Identify which cell holds the provided text, then report its [X, Y] central coordinate. 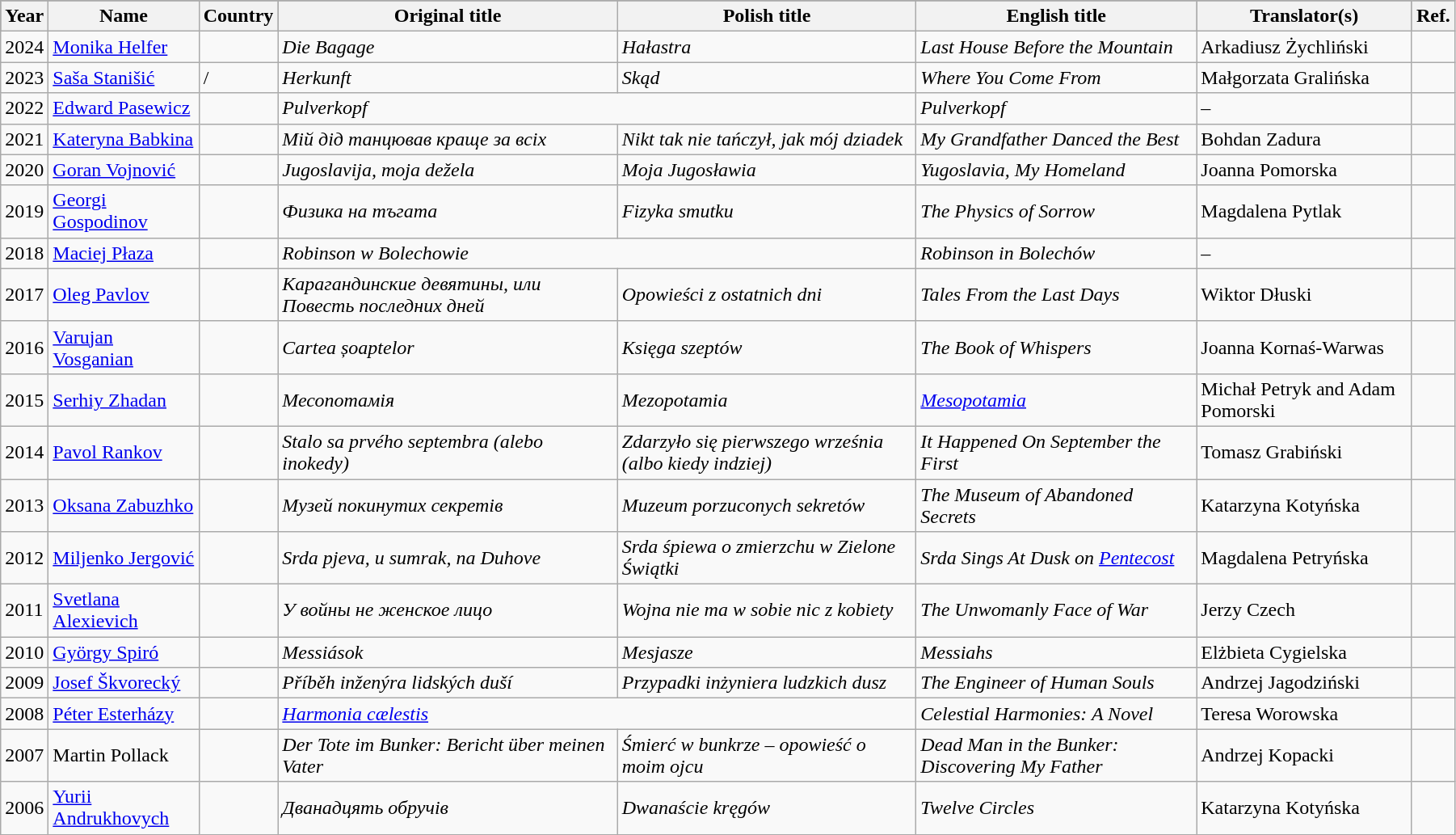
Pavol Rankov [124, 453]
Messiások [448, 652]
Magdalena Petryńska [1304, 558]
The Book of Whispers [1057, 348]
2013 [24, 504]
Dead Man in the Bunker: Discovering My Father [1057, 755]
Физика на тъгата [448, 212]
2024 [24, 47]
Where You Come From [1057, 78]
Srda pjeva, u sumrak, na Duhove [448, 558]
Messiahs [1057, 652]
Музей покинутих секретів [448, 504]
Arkadiusz Żychliński [1304, 47]
The Engineer of Human Souls [1057, 683]
Teresa Worowska [1304, 714]
Małgorzata Gralińska [1304, 78]
Joanna Kornaś-Warwas [1304, 348]
2017 [24, 294]
Andrzej Jagodziński [1304, 683]
2011 [24, 611]
2009 [24, 683]
2007 [24, 755]
Polish title [767, 16]
Srda Sings At Dusk on Pentecost [1057, 558]
Robinson in Bolechów [1057, 253]
2021 [24, 139]
English title [1057, 16]
Mesopotamia [1057, 399]
2019 [24, 212]
Celestial Harmonies: A Novel [1057, 714]
Andrzej Kopacki [1304, 755]
Księga szeptów [767, 348]
Martin Pollack [124, 755]
2022 [24, 108]
Oksana Zabuzhko [124, 504]
2006 [24, 808]
Месопотамія [448, 399]
Nikt tak nie tańczył, jak mój dziadek [767, 139]
Muzeum porzuconych sekretów [767, 504]
My Grandfather Danced the Best [1057, 139]
Die Bagage [448, 47]
У войны не женское лицо [448, 611]
Мій дід танцював краще за всіх [448, 139]
Original title [448, 16]
Przypadki inżyniera ludzkich dusz [767, 683]
It Happened On September the First [1057, 453]
Michał Petryk and Adam Pomorski [1304, 399]
Opowieści z ostatnich dni [767, 294]
The Unwomanly Face of War [1057, 611]
Serhiy Zhadan [124, 399]
Miljenko Jergović [124, 558]
2012 [24, 558]
Joanna Pomorska [1304, 170]
Year [24, 16]
The Museum of Abandoned Secrets [1057, 504]
Yugoslavia, My Homeland [1057, 170]
2020 [24, 170]
Herkunft [448, 78]
Skąd [767, 78]
Cartea șoaptelor [448, 348]
Robinson w Bolechowie [597, 253]
Mesjasze [767, 652]
Tomasz Grabiński [1304, 453]
Fizyka smutku [767, 212]
Harmonia cælestis [597, 714]
Josef Škvorecký [124, 683]
Péter Esterházy [124, 714]
Srda śpiewa o zmierzchu w Zielone Świątki [767, 558]
Wojna nie ma w sobie nic z kobiety [767, 611]
Twelve Circles [1057, 808]
Příběh inženýra lidských duší [448, 683]
Oleg Pavlov [124, 294]
Varujan Vosganian [124, 348]
Der Tote im Bunker: Bericht über meinen Vater [448, 755]
Zdarzyło się pierwszego września (albo kiedy indziej) [767, 453]
Name [124, 16]
The Physics of Sorrow [1057, 212]
Карагандинские девятины, или Повесть последних дней [448, 294]
2010 [24, 652]
Edward Pasewicz [124, 108]
Magdalena Pytlak [1304, 212]
Kateryna Babkina [124, 139]
Tales From the Last Days [1057, 294]
/ [238, 78]
Translator(s) [1304, 16]
Ref. [1433, 16]
Mezopotamia [767, 399]
Maciej Płaza [124, 253]
Дванадцять обручів [448, 808]
2015 [24, 399]
Goran Vojnović [124, 170]
Stalo sa prvého septembra (alebo inokedy) [448, 453]
Saša Stanišić [124, 78]
Jerzy Czech [1304, 611]
2014 [24, 453]
2018 [24, 253]
Country [238, 16]
2023 [24, 78]
Last House Before the Mountain [1057, 47]
Moja Jugosławia [767, 170]
Bohdan Zadura [1304, 139]
Elżbieta Cygielska [1304, 652]
Svetlana Alexievich [124, 611]
Jugoslavija, moja dežela [448, 170]
Śmierć w bunkrze – opowieść o moim ojcu [767, 755]
2016 [24, 348]
Wiktor Dłuski [1304, 294]
Monika Helfer [124, 47]
2008 [24, 714]
Hałastra [767, 47]
Yurii Andrukhovych [124, 808]
Georgi Gospodinov [124, 212]
Dwanaście kręgów [767, 808]
György Spiró [124, 652]
